Identify which cell holds the provided text, then report its [X, Y] central coordinate. 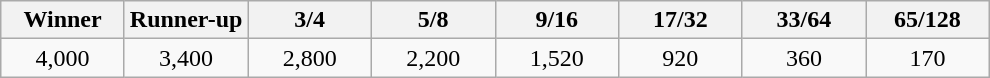
9/16 [557, 20]
3/4 [310, 20]
1,520 [557, 58]
360 [804, 58]
4,000 [63, 58]
920 [681, 58]
2,800 [310, 58]
17/32 [681, 20]
170 [928, 58]
5/8 [433, 20]
Winner [63, 20]
3,400 [186, 58]
Runner-up [186, 20]
65/128 [928, 20]
33/64 [804, 20]
2,200 [433, 58]
